Find where the given text appears and provide that cell's center as [x, y] coordinate. 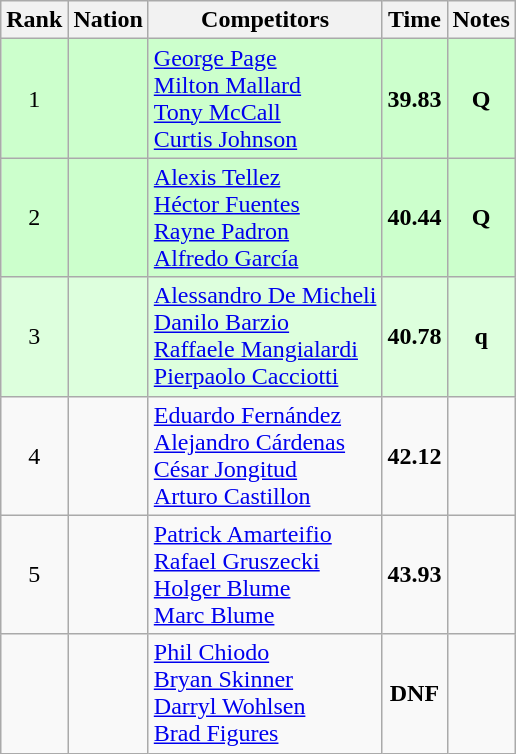
1 [34, 98]
39.83 [414, 98]
42.12 [414, 456]
q [481, 336]
4 [34, 456]
40.44 [414, 218]
3 [34, 336]
5 [34, 574]
DNF [414, 694]
Nation [108, 20]
Alexis TellezHéctor FuentesRayne PadronAlfredo García [265, 218]
Patrick AmarteifioRafael GruszeckiHolger BlumeMarc Blume [265, 574]
Alessandro De MicheliDanilo BarzioRaffaele MangialardiPierpaolo Cacciotti [265, 336]
Rank [34, 20]
George PageMilton MallardTony McCallCurtis Johnson [265, 98]
43.93 [414, 574]
Phil ChiodoBryan SkinnerDarryl WohlsenBrad Figures [265, 694]
2 [34, 218]
Competitors [265, 20]
Time [414, 20]
40.78 [414, 336]
Notes [481, 20]
Eduardo FernándezAlejandro CárdenasCésar JongitudArturo Castillon [265, 456]
